Scan for the cell matching the given text and deliver its [X, Y] coordinate at center. 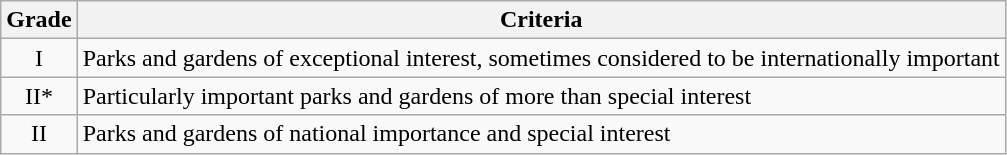
I [39, 58]
II [39, 134]
Parks and gardens of national importance and special interest [541, 134]
Particularly important parks and gardens of more than special interest [541, 96]
Grade [39, 20]
II* [39, 96]
Parks and gardens of exceptional interest, sometimes considered to be internationally important [541, 58]
Criteria [541, 20]
